Provide the [X, Y] coordinate of the cell's center where the given text is located.  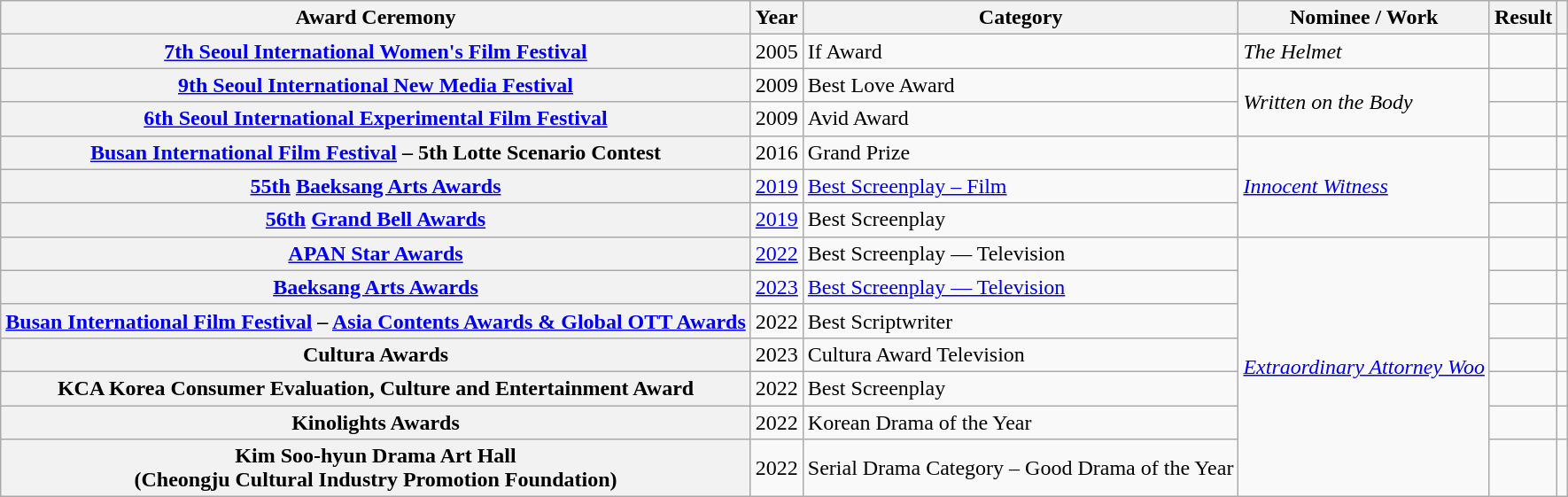
Written on the Body [1364, 102]
Award Ceremony [376, 18]
If Award [1021, 51]
Korean Drama of the Year [1021, 423]
Kinolights Awards [376, 423]
Serial Drama Category – Good Drama of the Year [1021, 468]
Result [1523, 18]
Kim Soo-hyun Drama Art Hall(Cheongju Cultural Industry Promotion Foundation) [376, 468]
Grand Prize [1021, 152]
Nominee / Work [1364, 18]
Busan International Film Festival – Asia Contents Awards & Global OTT Awards [376, 321]
Year [776, 18]
Innocent Witness [1364, 186]
The Helmet [1364, 51]
Category [1021, 18]
6th Seoul International Experimental Film Festival [376, 119]
9th Seoul International New Media Festival [376, 85]
2005 [776, 51]
Cultura Awards [376, 354]
2016 [776, 152]
Extraordinary Attorney Woo [1364, 367]
55th Baeksang Arts Awards [376, 186]
Best Scriptwriter [1021, 321]
Best Screenplay – Film [1021, 186]
Avid Award [1021, 119]
Baeksang Arts Awards [376, 287]
Cultura Award Television [1021, 354]
56th Grand Bell Awards [376, 220]
APAN Star Awards [376, 253]
Best Love Award [1021, 85]
Busan International Film Festival – 5th Lotte Scenario Contest [376, 152]
7th Seoul International Women's Film Festival [376, 51]
KCA Korea Consumer Evaluation, Culture and Entertainment Award [376, 388]
